Identify which cell holds the provided text, then report its [X, Y] central coordinate. 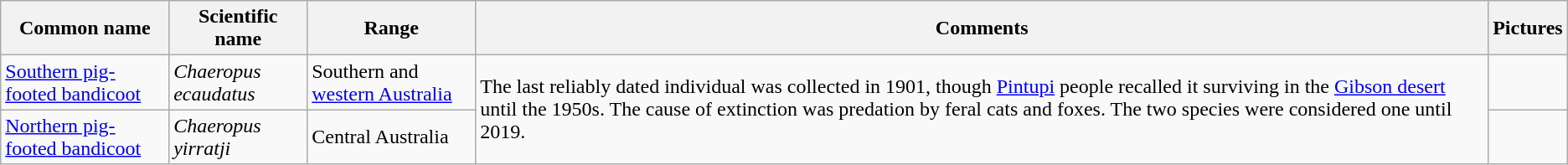
Central Australia [392, 137]
Range [392, 28]
Southern pig-footed bandicoot [85, 82]
Common name [85, 28]
Comments [982, 28]
Scientific name [238, 28]
Chaeropus ecaudatus [238, 82]
Chaeropus yirratji [238, 137]
Pictures [1528, 28]
Southern and western Australia [392, 82]
Northern pig-footed bandicoot [85, 137]
